Locate the cell with the specified text and output its (X, Y) center coordinate. 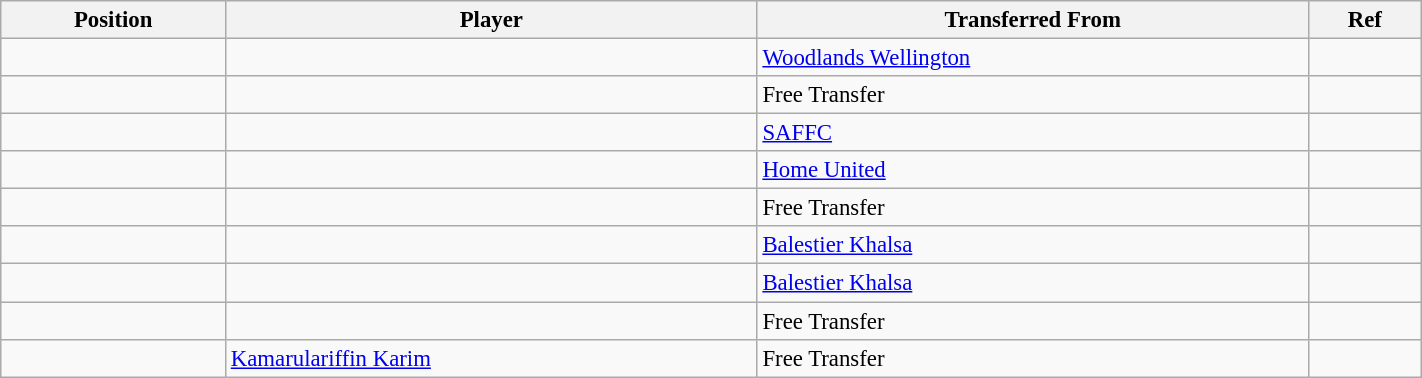
Woodlands Wellington (1032, 58)
Ref (1364, 20)
Transferred From (1032, 20)
SAFFC (1032, 133)
Position (114, 20)
Player (491, 20)
Home United (1032, 170)
Kamarulariffin Karim (491, 358)
